Extract the [x, y] coordinate from the center of the cell holding the provided text.  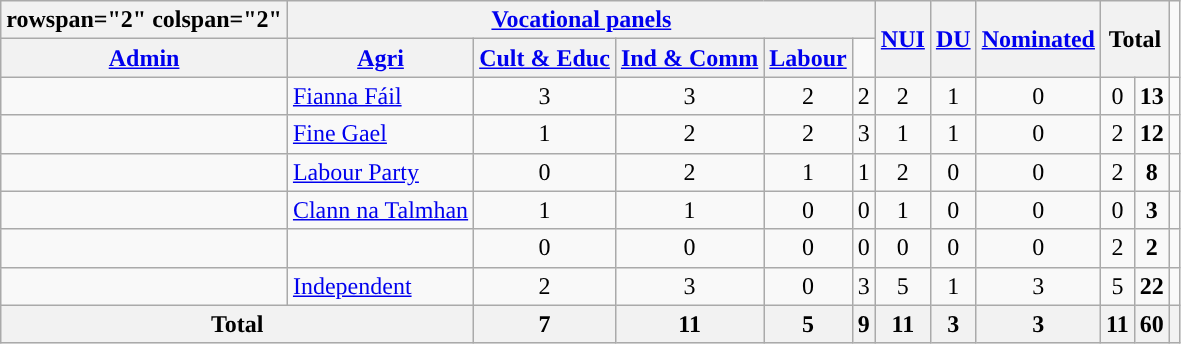
60 [1152, 324]
9 [864, 324]
Ind & Comm [689, 58]
Nominated [1038, 39]
Fine Gael [380, 134]
Labour [808, 58]
Clann na Talmhan [380, 210]
Admin [144, 58]
Agri [380, 58]
DU [953, 39]
8 [1152, 172]
Fianna Fáil [380, 96]
Labour Party [380, 172]
12 [1152, 134]
Vocational panels [581, 20]
Cult & Educ [545, 58]
Independent [380, 286]
13 [1152, 96]
22 [1152, 286]
7 [545, 324]
NUI [902, 39]
rowspan="2" colspan="2" [144, 20]
